For the text-containing cell, return its midpoint in [X, Y] coordinate format. 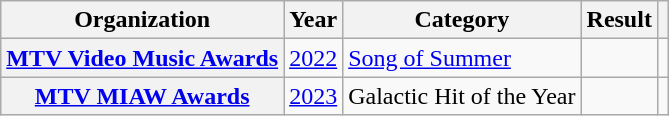
Year [314, 20]
2022 [314, 58]
MTV MIAW Awards [142, 96]
2023 [314, 96]
Song of Summer [462, 58]
Organization [142, 20]
Category [462, 20]
Result [619, 20]
MTV Video Music Awards [142, 58]
Galactic Hit of the Year [462, 96]
